Return [X, Y] of the center of cell containing provided text 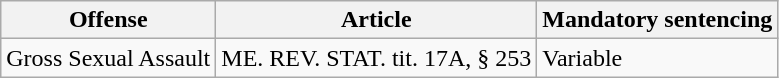
Mandatory sentencing [658, 20]
Gross Sexual Assault [108, 58]
Article [376, 20]
ME. REV. STAT. tit. 17A, § 253 [376, 58]
Offense [108, 20]
Variable [658, 58]
